Output the (X, Y) coordinate of the center of the cell containing the given text.  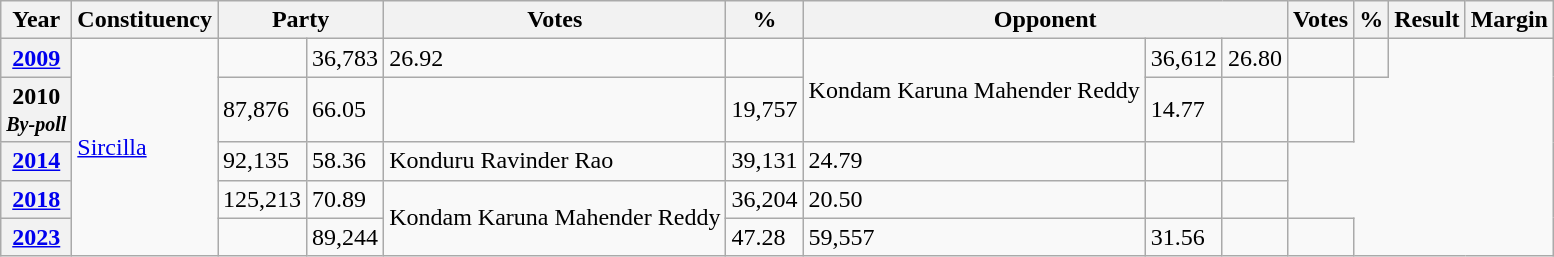
26.92 (555, 58)
2014 (36, 161)
Opponent (1045, 20)
Year (36, 20)
39,131 (764, 161)
14.77 (1184, 110)
2018 (36, 199)
70.89 (346, 199)
2009 (36, 58)
36,204 (764, 199)
59,557 (974, 237)
20.50 (974, 199)
19,757 (764, 110)
36,783 (346, 58)
92,135 (262, 161)
Konduru Ravinder Rao (555, 161)
36,612 (1184, 58)
58.36 (346, 161)
31.56 (1184, 237)
Constituency (145, 20)
Sircilla (145, 148)
66.05 (346, 110)
125,213 (262, 199)
26.80 (1254, 58)
2010By-poll (36, 110)
Margin (1509, 20)
2023 (36, 237)
Result (1427, 20)
Party (301, 20)
89,244 (346, 237)
24.79 (974, 161)
87,876 (262, 110)
47.28 (764, 237)
